Capture the cell that displays the provided text and extract its [x, y] central coordinate. 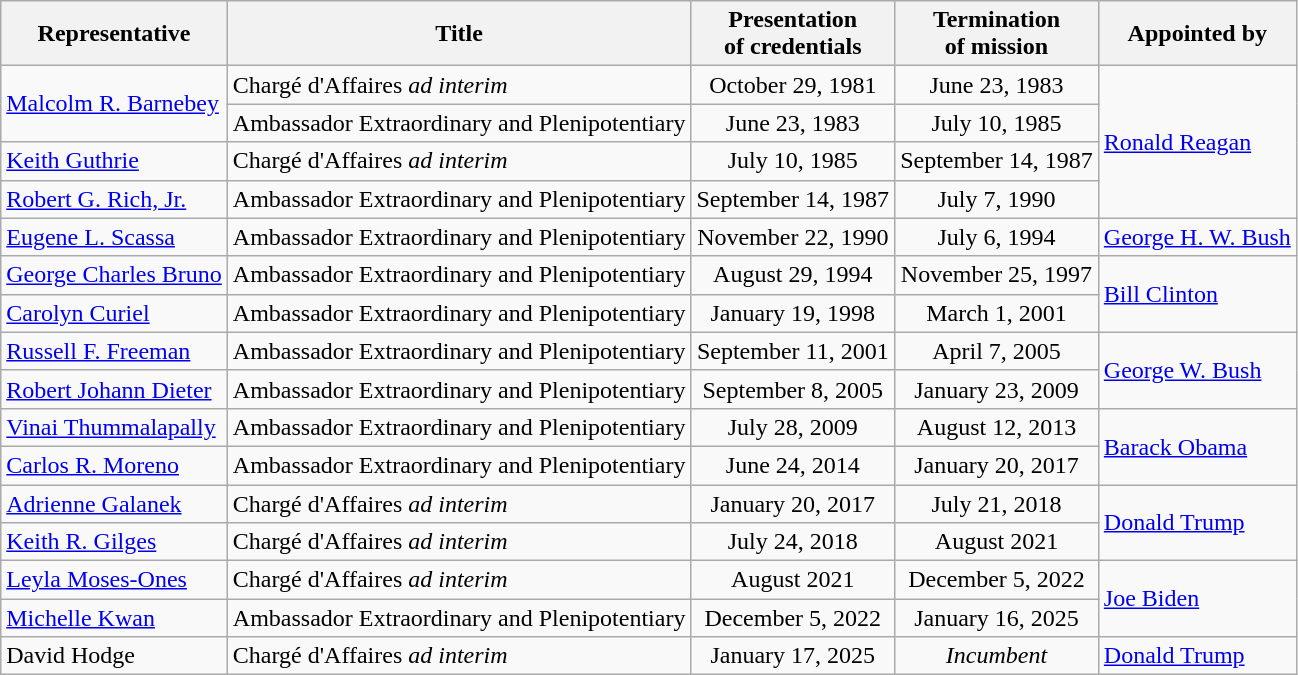
George Charles Bruno [114, 275]
Terminationof mission [997, 34]
January 19, 1998 [793, 313]
Michelle Kwan [114, 618]
June 24, 2014 [793, 465]
Ronald Reagan [1197, 142]
George H. W. Bush [1197, 237]
January 23, 2009 [997, 389]
Malcolm R. Barnebey [114, 104]
Presentationof credentials [793, 34]
March 1, 2001 [997, 313]
July 6, 1994 [997, 237]
Representative [114, 34]
Incumbent [997, 656]
July 28, 2009 [793, 427]
October 29, 1981 [793, 85]
August 12, 2013 [997, 427]
David Hodge [114, 656]
George W. Bush [1197, 370]
January 17, 2025 [793, 656]
Russell F. Freeman [114, 351]
July 21, 2018 [997, 503]
Eugene L. Scassa [114, 237]
Robert Johann Dieter [114, 389]
Appointed by [1197, 34]
Carolyn Curiel [114, 313]
September 8, 2005 [793, 389]
Robert G. Rich, Jr. [114, 199]
July 7, 1990 [997, 199]
Bill Clinton [1197, 294]
Carlos R. Moreno [114, 465]
August 29, 1994 [793, 275]
Vinai Thummalapally [114, 427]
Joe Biden [1197, 599]
November 22, 1990 [793, 237]
Leyla Moses-Ones [114, 580]
Keith R. Gilges [114, 542]
November 25, 1997 [997, 275]
September 11, 2001 [793, 351]
Barack Obama [1197, 446]
Adrienne Galanek [114, 503]
April 7, 2005 [997, 351]
Title [459, 34]
January 16, 2025 [997, 618]
July 24, 2018 [793, 542]
Keith Guthrie [114, 161]
